Identify which cell holds the provided text, then report its [x, y] central coordinate. 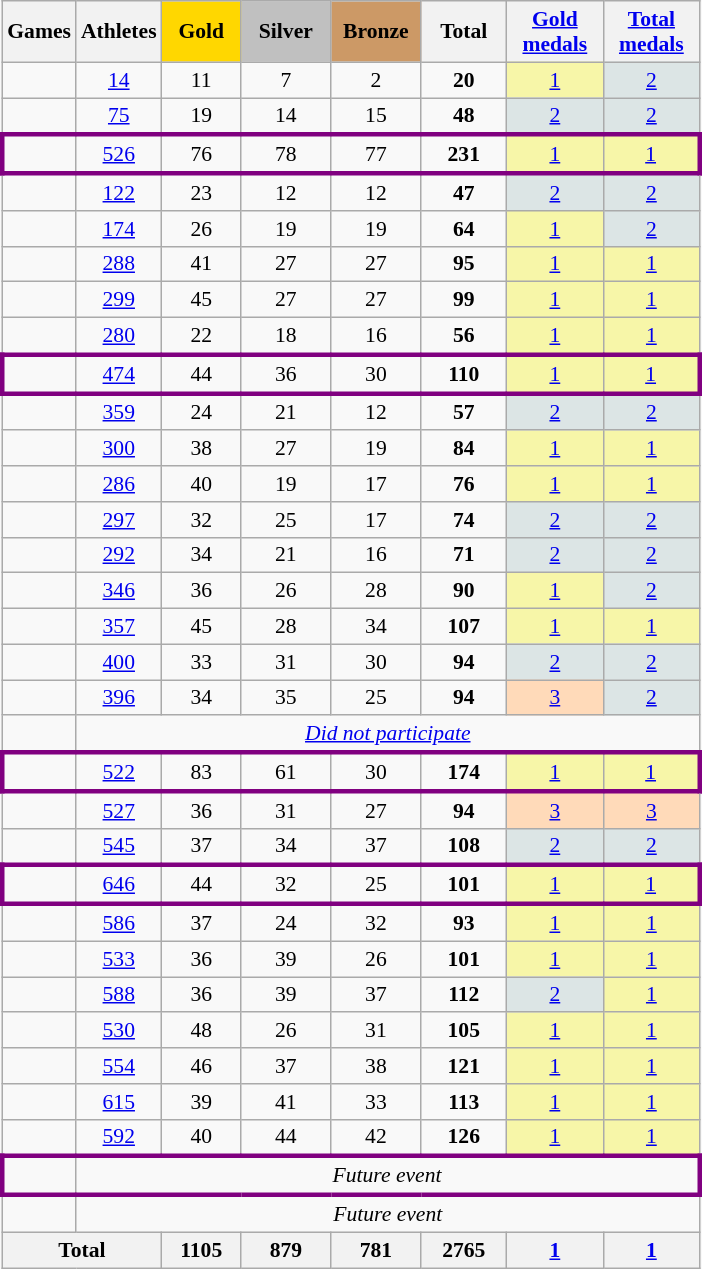
Athletes [119, 32]
22 [202, 336]
359 [119, 412]
18 [286, 336]
46 [202, 1066]
99 [464, 300]
75 [119, 116]
615 [119, 1102]
526 [119, 154]
Silver [286, 32]
Gold medals [556, 32]
78 [286, 154]
90 [464, 591]
Total medals [652, 32]
646 [119, 886]
545 [119, 846]
297 [119, 520]
126 [464, 1138]
56 [464, 336]
286 [119, 484]
77 [376, 154]
Bronze [376, 32]
35 [286, 698]
71 [464, 555]
11 [202, 80]
Gold [202, 32]
346 [119, 591]
42 [376, 1138]
15 [376, 116]
396 [119, 698]
107 [464, 627]
Did not participate [388, 734]
879 [286, 1250]
108 [464, 846]
2765 [464, 1250]
112 [464, 995]
292 [119, 555]
1105 [202, 1250]
7 [286, 80]
20 [464, 80]
64 [464, 229]
300 [119, 449]
288 [119, 264]
357 [119, 627]
23 [202, 192]
105 [464, 1031]
93 [464, 922]
Games [39, 32]
522 [119, 772]
61 [286, 772]
113 [464, 1102]
533 [119, 959]
74 [464, 520]
530 [119, 1031]
57 [464, 412]
121 [464, 1066]
527 [119, 810]
110 [464, 374]
95 [464, 264]
588 [119, 995]
84 [464, 449]
47 [464, 192]
83 [202, 772]
474 [119, 374]
554 [119, 1066]
781 [376, 1250]
280 [119, 336]
122 [119, 192]
592 [119, 1138]
400 [119, 662]
231 [464, 154]
299 [119, 300]
586 [119, 922]
